Search for the cell housing the specified text and yield its (x, y) center coordinate. 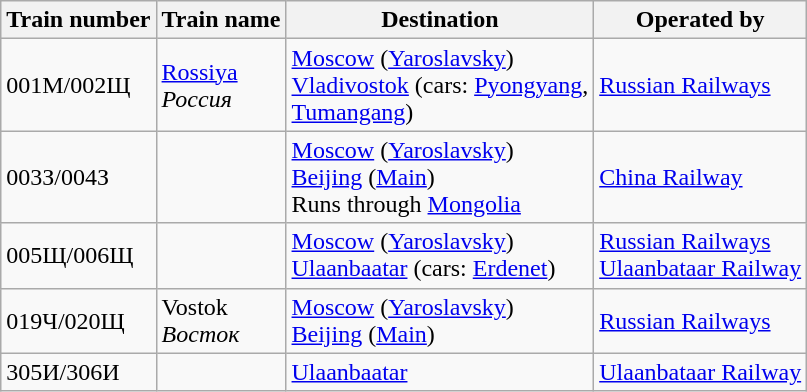
Moscow (Yaroslavsky) Vladivostok (cars: Pyongyang, Tumangang) (440, 85)
Train name (221, 20)
Moscow (Yaroslavsky) Beijing (Main) (440, 320)
Train number (78, 20)
Destination (440, 20)
019Ч/020Щ (78, 320)
005Щ/006Щ (78, 256)
305И/306И (78, 372)
Ulaanbaatar (440, 372)
Rossiya Россия (221, 85)
Russian Railways Ulaanbataar Railway (700, 256)
001М/002Щ (78, 85)
China Railway (700, 177)
003З/004З (78, 177)
Ulaanbataar Railway (700, 372)
Moscow (Yaroslavsky) Beijing (Main)Runs through Mongolia (440, 177)
Operated by (700, 20)
Vostok Восток (221, 320)
Moscow (Yaroslavsky) Ulaanbaatar (cars: Erdenet) (440, 256)
